Output the (X, Y) coordinate of the center of the cell containing the given text.  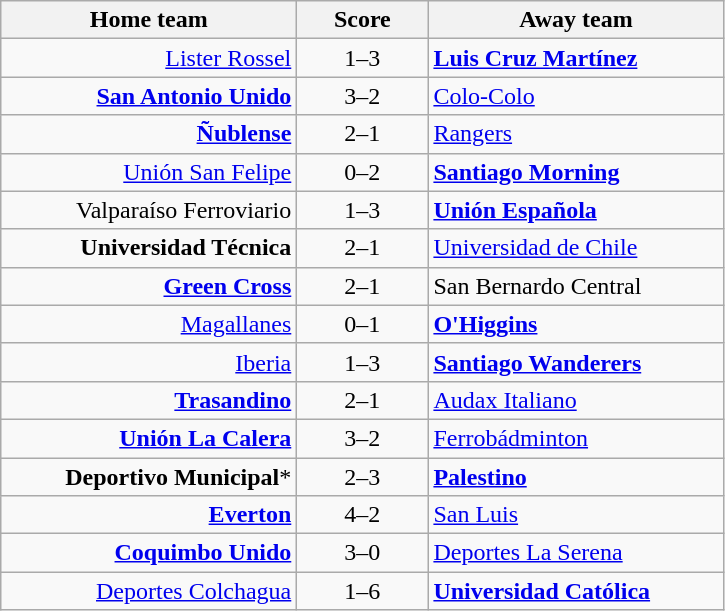
2–3 (362, 477)
Rangers (576, 134)
Deportes La Serena (576, 553)
Unión San Felipe (149, 172)
Universidad Católica (576, 591)
Away team (576, 20)
0–1 (362, 324)
Iberia (149, 362)
San Bernardo Central (576, 286)
Green Cross (149, 286)
0–2 (362, 172)
San Luis (576, 515)
Deportivo Municipal* (149, 477)
1–6 (362, 591)
Palestino (576, 477)
Santiago Wanderers (576, 362)
O'Higgins (576, 324)
Colo-Colo (576, 96)
Unión La Calera (149, 438)
Ñublense (149, 134)
Santiago Morning (576, 172)
San Antonio Unido (149, 96)
Audax Italiano (576, 400)
Lister Rossel (149, 58)
Ferrobádminton (576, 438)
Valparaíso Ferroviario (149, 210)
Deportes Colchagua (149, 591)
Trasandino (149, 400)
Universidad Técnica (149, 248)
3–0 (362, 553)
Coquimbo Unido (149, 553)
Magallanes (149, 324)
Universidad de Chile (576, 248)
Score (362, 20)
Everton (149, 515)
Luis Cruz Martínez (576, 58)
Unión Española (576, 210)
4–2 (362, 515)
Home team (149, 20)
